Extract the (X, Y) coordinate from the center of the cell holding the provided text.  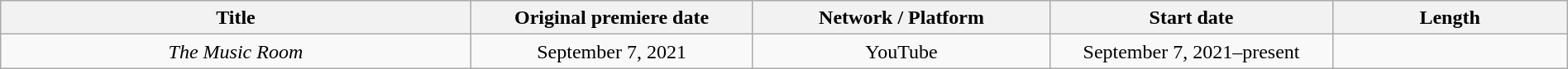
September 7, 2021–present (1191, 51)
Original premiere date (612, 18)
The Music Room (236, 51)
Start date (1191, 18)
Length (1450, 18)
Title (236, 18)
September 7, 2021 (612, 51)
YouTube (901, 51)
Network / Platform (901, 18)
